Return [X, Y] of the center of cell containing provided text 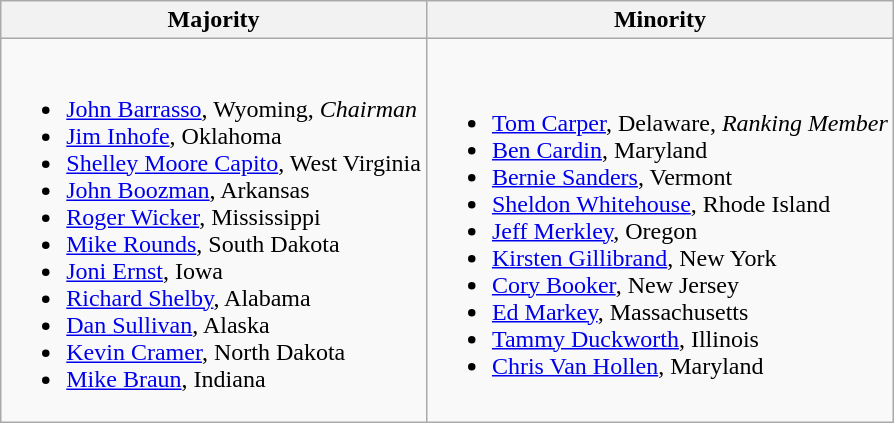
Majority [214, 20]
Minority [660, 20]
